Determine the (x, y) coordinate at the center of the cell enclosing the given text.  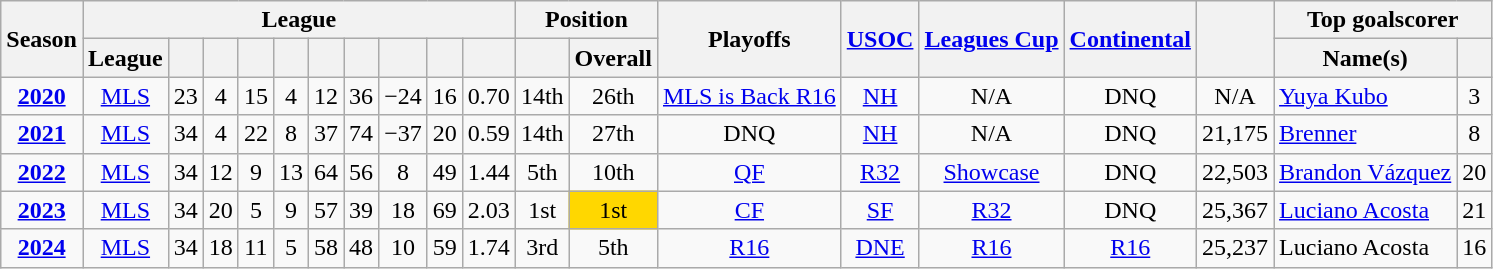
13 (290, 172)
49 (444, 172)
0.59 (488, 134)
Position (586, 20)
10 (404, 248)
56 (362, 172)
2.03 (488, 210)
Name(s) (1366, 58)
74 (362, 134)
25,237 (1234, 248)
2021 (42, 134)
Yuya Kubo (1366, 96)
USOC (880, 39)
22,503 (1234, 172)
2024 (42, 248)
48 (362, 248)
CF (749, 210)
Playoffs (749, 39)
59 (444, 248)
27th (613, 134)
Brenner (1366, 134)
37 (326, 134)
57 (326, 210)
MLS is Back R16 (749, 96)
3rd (542, 248)
15 (256, 96)
64 (326, 172)
21,175 (1234, 134)
Top goalscorer (1383, 20)
36 (362, 96)
22 (256, 134)
10th (613, 172)
2020 (42, 96)
26th (613, 96)
2023 (42, 210)
11 (256, 248)
1.74 (488, 248)
SF (880, 210)
Brandon Vázquez (1366, 172)
−24 (404, 96)
39 (362, 210)
−37 (404, 134)
25,367 (1234, 210)
Continental (1130, 39)
21 (1474, 210)
23 (186, 96)
58 (326, 248)
0.70 (488, 96)
3 (1474, 96)
Overall (613, 58)
2022 (42, 172)
DNE (880, 248)
69 (444, 210)
Leagues Cup (992, 39)
Showcase (992, 172)
1.44 (488, 172)
QF (749, 172)
Season (42, 39)
